Detect which cell encompasses the target text, then output its [x, y] center coordinate. 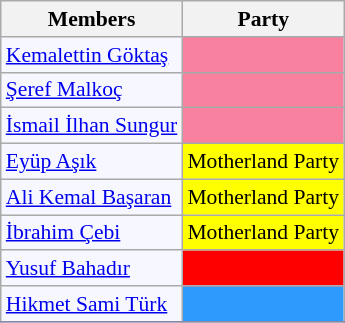
Members [92, 19]
Şeref Malkoç [92, 90]
İsmail İlhan Sungur [92, 126]
Eyüp Aşık [92, 162]
İbrahim Çebi [92, 233]
Ali Kemal Başaran [92, 197]
Yusuf Bahadır [92, 269]
Hikmet Sami Türk [92, 304]
Party [263, 19]
Kemalettin Göktaş [92, 55]
